Return the [x, y] coordinate for the center point of the cell that contains the specified text.  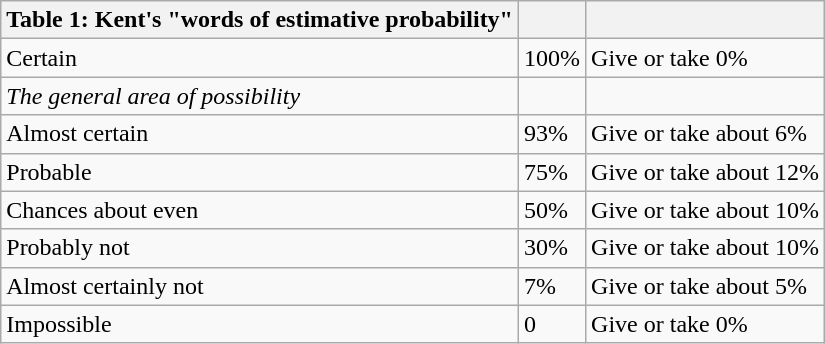
93% [552, 134]
50% [552, 210]
The general area of possibility [260, 96]
Almost certain [260, 134]
Impossible [260, 324]
Give or take about 5% [706, 286]
7% [552, 286]
Probable [260, 172]
Probably not [260, 248]
100% [552, 58]
Almost certainly not [260, 286]
0 [552, 324]
30% [552, 248]
Give or take about 6% [706, 134]
Give or take about 12% [706, 172]
75% [552, 172]
Certain [260, 58]
Table 1: Kent's "words of estimative probability" [260, 20]
Chances about even [260, 210]
